Identify which cell holds the provided text, then report its [X, Y] central coordinate. 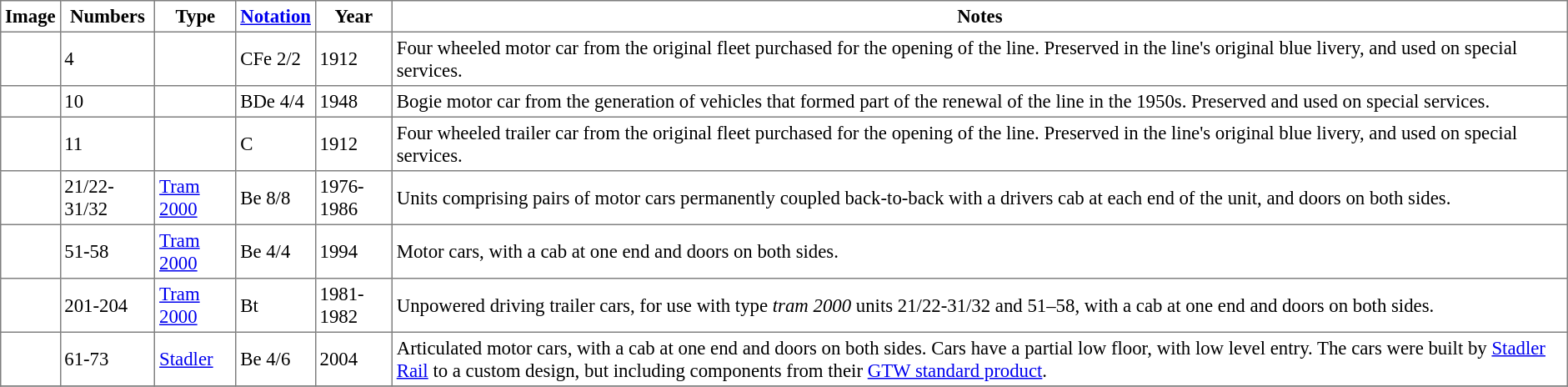
CFe 2/2 [275, 58]
Bogie motor car from the generation of vehicles that formed part of the renewal of the line in the 1950s. Preserved and used on special services. [979, 102]
1981-1982 [353, 305]
201-204 [108, 305]
Be 8/8 [275, 198]
Units comprising pairs of motor cars permanently coupled back-to-back with a drivers cab at each end of the unit, and doors on both sides. [979, 198]
4 [108, 58]
Be 4/4 [275, 251]
Year [353, 17]
21/22-31/32 [108, 198]
Numbers [108, 17]
Be 4/6 [275, 359]
51-58 [108, 251]
C [275, 143]
Stadler [195, 359]
Motor cars, with a cab at one end and doors on both sides. [979, 251]
10 [108, 102]
Notation [275, 17]
Unpowered driving trailer cars, for use with type tram 2000 units 21/22-31/32 and 51–58, with a cab at one end and doors on both sides. [979, 305]
2004 [353, 359]
1948 [353, 102]
1976-1986 [353, 198]
Notes [979, 17]
11 [108, 143]
BDe 4/4 [275, 102]
Type [195, 17]
Bt [275, 305]
Image [30, 17]
61-73 [108, 359]
1994 [353, 251]
